Detect which cell encompasses the target text, then output its (X, Y) center coordinate. 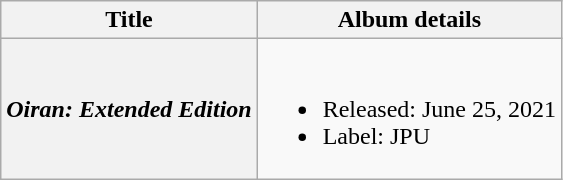
Album details (409, 20)
Released: June 25, 2021Label: JPU (409, 109)
Oiran: Extended Edition (129, 109)
Title (129, 20)
